Provide the (X, Y) coordinate of the cell's center where the given text is located.  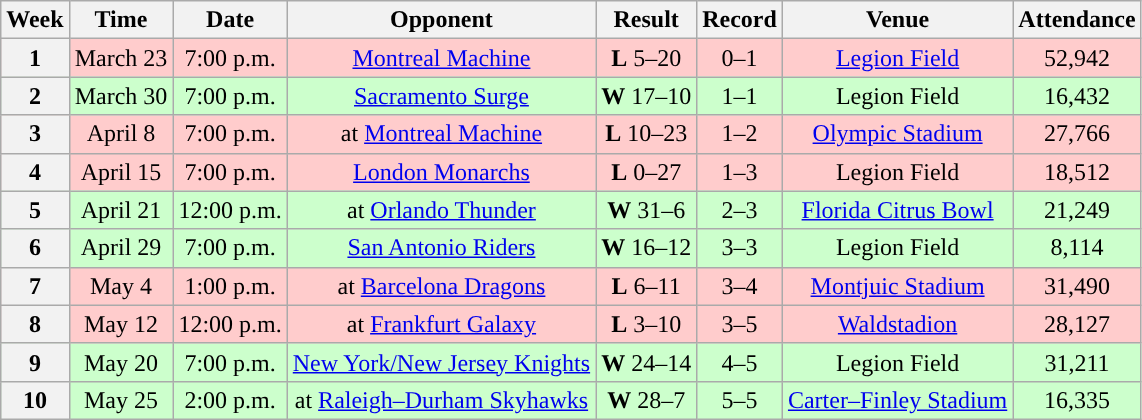
Montjuic Stadium (897, 286)
L 0–27 (646, 172)
1–3 (740, 172)
5 (35, 210)
Sacramento Surge (441, 96)
2 (35, 96)
3–5 (740, 324)
April 8 (121, 134)
W 28–7 (646, 400)
9 (35, 362)
3–3 (740, 248)
April 21 (121, 210)
16,335 (1077, 400)
May 25 (121, 400)
W 31–6 (646, 210)
31,490 (1077, 286)
Florida Citrus Bowl (897, 210)
Montreal Machine (441, 58)
New York/New Jersey Knights (441, 362)
1 (35, 58)
28,127 (1077, 324)
at Orlando Thunder (441, 210)
3–4 (740, 286)
W 16–12 (646, 248)
Week (35, 20)
8 (35, 324)
1:00 p.m. (230, 286)
10 (35, 400)
L 5–20 (646, 58)
May 20 (121, 362)
Venue (897, 20)
at Raleigh–Durham Skyhawks (441, 400)
at Frankfurt Galaxy (441, 324)
52,942 (1077, 58)
8,114 (1077, 248)
5–5 (740, 400)
March 30 (121, 96)
16,432 (1077, 96)
2:00 p.m. (230, 400)
at Barcelona Dragons (441, 286)
London Monarchs (441, 172)
Opponent (441, 20)
7 (35, 286)
4–5 (740, 362)
April 29 (121, 248)
4 (35, 172)
W 24–14 (646, 362)
Time (121, 20)
Attendance (1077, 20)
Record (740, 20)
at Montreal Machine (441, 134)
April 15 (121, 172)
31,211 (1077, 362)
L 10–23 (646, 134)
Result (646, 20)
1–2 (740, 134)
W 17–10 (646, 96)
Waldstadion (897, 324)
27,766 (1077, 134)
3 (35, 134)
San Antonio Riders (441, 248)
0–1 (740, 58)
May 4 (121, 286)
Olympic Stadium (897, 134)
18,512 (1077, 172)
Date (230, 20)
2–3 (740, 210)
6 (35, 248)
May 12 (121, 324)
21,249 (1077, 210)
L 6–11 (646, 286)
1–1 (740, 96)
L 3–10 (646, 324)
Carter–Finley Stadium (897, 400)
March 23 (121, 58)
